From the cell containing the given text, extract its center point as (x, y) coordinate. 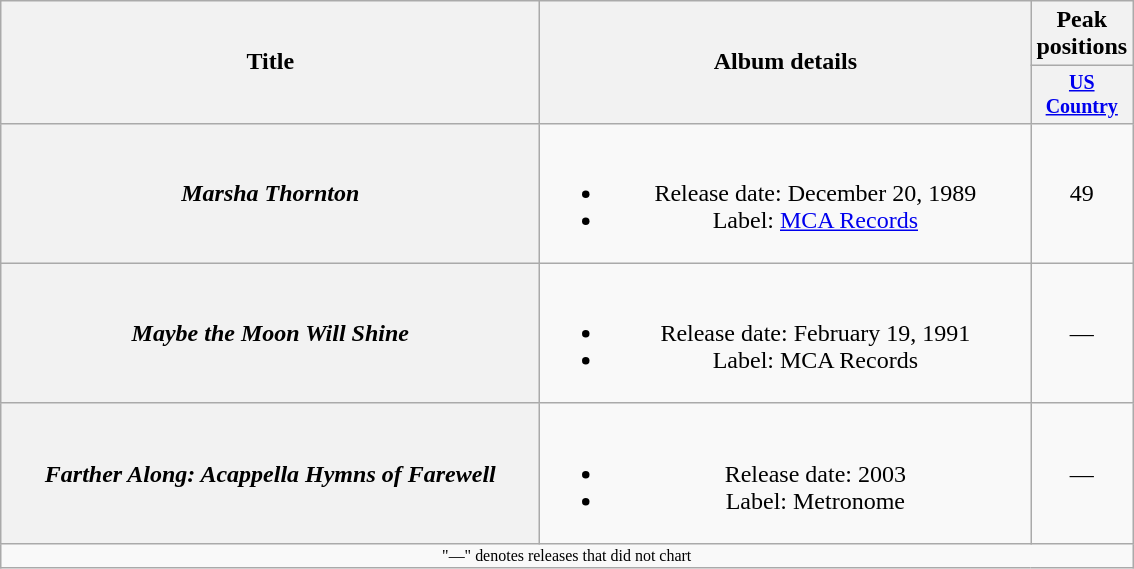
Title (270, 62)
49 (1082, 193)
Farther Along: Acappella Hymns of Farewell (270, 473)
Maybe the Moon Will Shine (270, 333)
Album details (786, 62)
Peak positions (1082, 34)
Marsha Thornton (270, 193)
Release date: December 20, 1989Label: MCA Records (786, 193)
Release date: February 19, 1991Label: MCA Records (786, 333)
Release date: 2003Label: Metronome (786, 473)
"—" denotes releases that did not chart (567, 555)
US Country (1082, 94)
